Return [X, Y] of the center of cell containing provided text 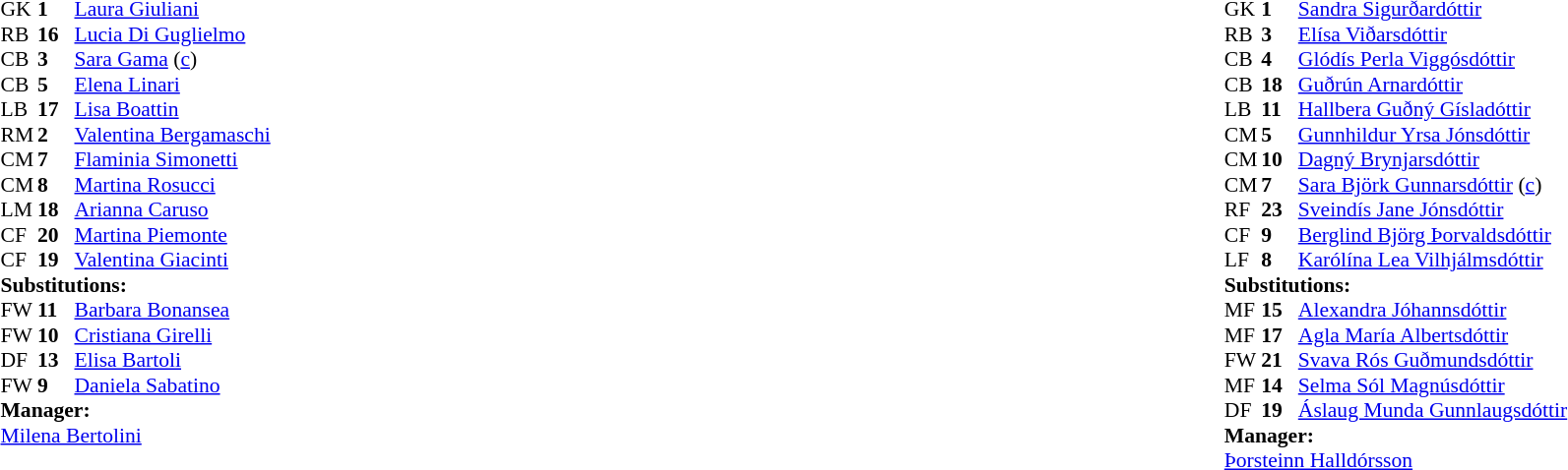
Karólína Lea Vilhjálmsdóttir [1433, 261]
2 [56, 135]
20 [56, 235]
Agla María Albertsdóttir [1433, 335]
Svava Rós Guðmundsdóttir [1433, 361]
15 [1280, 310]
Milena Bertolini [135, 436]
16 [56, 34]
Martina Rosucci [173, 185]
23 [1280, 209]
Sara Gama (c) [173, 60]
Elena Linari [173, 85]
Gunnhildur Yrsa Jónsdóttir [1433, 135]
Alexandra Jóhannsdóttir [1433, 310]
LF [1243, 261]
21 [1280, 361]
Arianna Caruso [173, 209]
Lucia Di Guglielmo [173, 34]
RF [1243, 209]
Sveindís Jane Jónsdóttir [1433, 209]
Sara Björk Gunnarsdóttir (c) [1433, 185]
Flaminia Simonetti [173, 160]
Hallbera Guðný Gísladóttir [1433, 109]
Elisa Bartoli [173, 361]
Valentina Giacinti [173, 261]
Berglind Björg Þorvaldsdóttir [1433, 235]
Áslaug Munda Gunnlaugsdóttir [1433, 410]
Glódís Perla Viggósdóttir [1433, 60]
Barbara Bonansea [173, 310]
Martina Piemonte [173, 235]
Daniela Sabatino [173, 385]
4 [1280, 60]
RM [19, 135]
Dagný Brynjarsdóttir [1433, 160]
Guðrún Arnardóttir [1433, 85]
13 [56, 361]
Elísa Viðarsdóttir [1433, 34]
Cristiana Girelli [173, 335]
Selma Sól Magnúsdóttir [1433, 385]
LM [19, 209]
14 [1280, 385]
Lisa Boattin [173, 109]
Valentina Bergamaschi [173, 135]
